Output the (X, Y) coordinate of the center of the cell containing the given text.  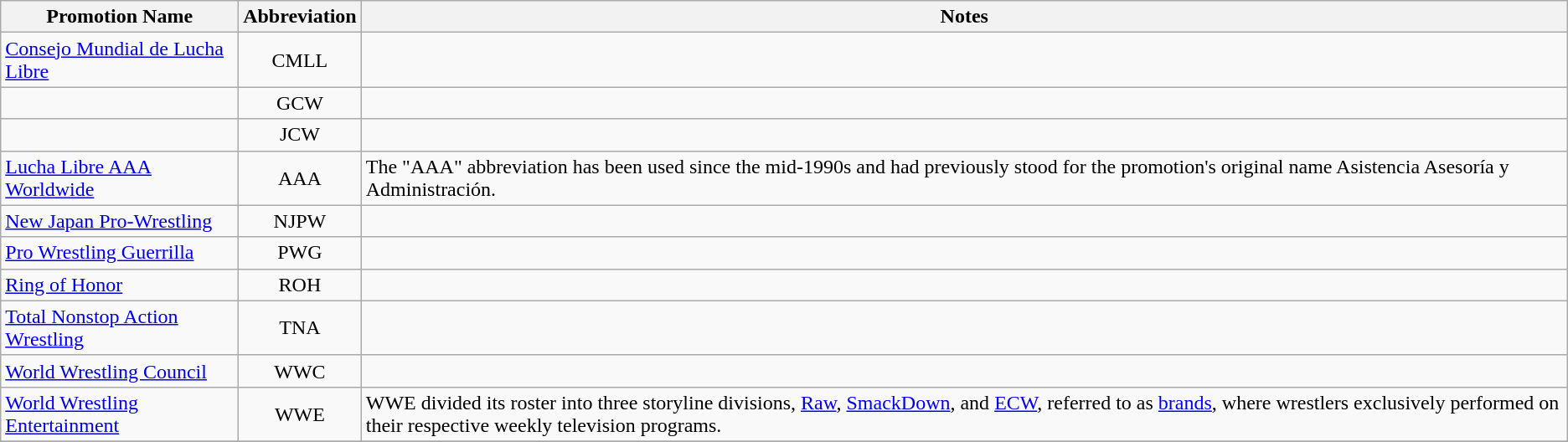
World Wrestling Council (120, 371)
TNA (300, 328)
AAA (300, 177)
JCW (300, 135)
NJPW (300, 221)
PWG (300, 253)
World Wrestling Entertainment (120, 414)
Notes (964, 17)
WWC (300, 371)
Ring of Honor (120, 285)
Pro Wrestling Guerrilla (120, 253)
WWE (300, 414)
Total Nonstop Action Wrestling (120, 328)
GCW (300, 103)
Consejo Mundial de Lucha Libre (120, 60)
ROH (300, 285)
Abbreviation (300, 17)
Promotion Name (120, 17)
CMLL (300, 60)
Lucha Libre AAA Worldwide (120, 177)
New Japan Pro-Wrestling (120, 221)
